Capture the cell that displays the provided text and extract its (X, Y) central coordinate. 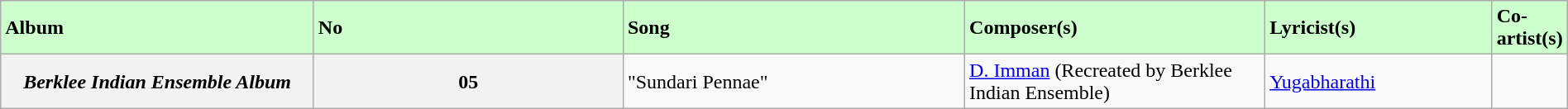
"Sundari Pennae" (794, 81)
Lyricist(s) (1379, 28)
Song (794, 28)
No (468, 28)
D. Imman (Recreated by Berklee Indian Ensemble) (1115, 81)
Co-artist(s) (1530, 28)
05 (468, 81)
Berklee Indian Ensemble Album (157, 81)
Yugabharathi (1379, 81)
Composer(s) (1115, 28)
Album (157, 28)
